Identify which cell holds the provided text, then report its [X, Y] central coordinate. 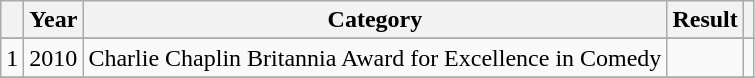
Result [705, 20]
Year [54, 20]
Category [375, 20]
2010 [54, 58]
Charlie Chaplin Britannia Award for Excellence in Comedy [375, 58]
1 [12, 58]
